For the text-containing cell, return its midpoint in (x, y) coordinate format. 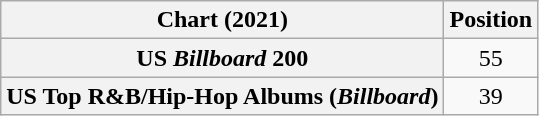
39 (491, 96)
55 (491, 58)
US Top R&B/Hip-Hop Albums (Billboard) (222, 96)
US Billboard 200 (222, 58)
Chart (2021) (222, 20)
Position (491, 20)
